Return (X, Y) of the center of cell containing provided text 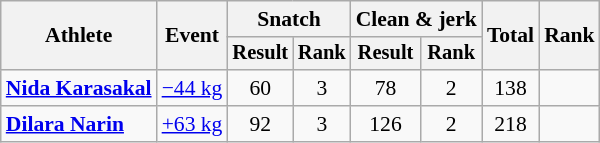
Dilara Narin (79, 124)
Athlete (79, 36)
Clean & jerk (416, 19)
126 (386, 124)
Snatch (288, 19)
78 (386, 88)
Event (192, 36)
138 (510, 88)
92 (260, 124)
+63 kg (192, 124)
−44 kg (192, 88)
Total (510, 36)
Nida Karasakal (79, 88)
218 (510, 124)
60 (260, 88)
